Capture the cell that displays the provided text and extract its [X, Y] central coordinate. 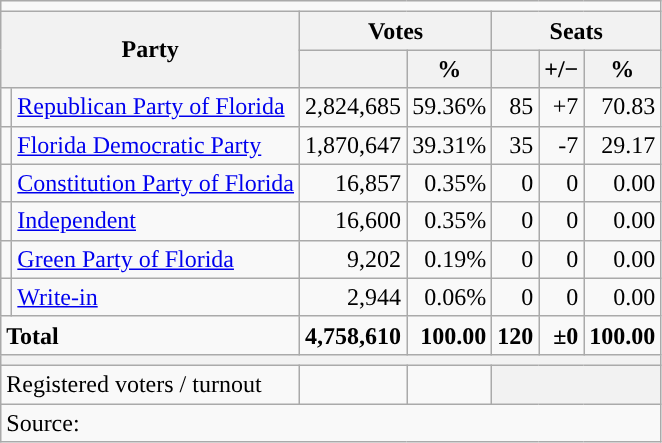
35 [516, 145]
29.17 [622, 145]
120 [516, 335]
+7 [562, 107]
4,758,610 [354, 335]
16,857 [354, 183]
39.31% [450, 145]
Source: [331, 423]
0.06% [450, 297]
Party [150, 50]
59.36% [450, 107]
-7 [562, 145]
9,202 [354, 259]
Write-in [156, 297]
1,870,647 [354, 145]
Green Party of Florida [156, 259]
Constitution Party of Florida [156, 183]
Florida Democratic Party [156, 145]
Total [150, 335]
+/− [562, 69]
Votes [396, 31]
±0 [562, 335]
Republican Party of Florida [156, 107]
Registered voters / turnout [150, 384]
Seats [576, 31]
85 [516, 107]
Independent [156, 221]
2,944 [354, 297]
70.83 [622, 107]
0.19% [450, 259]
16,600 [354, 221]
2,824,685 [354, 107]
